From the cell containing the given text, extract its center point as (x, y) coordinate. 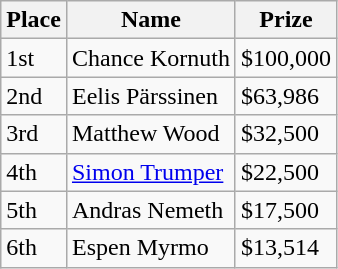
3rd (34, 134)
Chance Kornuth (150, 58)
$100,000 (286, 58)
Simon Trumper (150, 172)
$32,500 (286, 134)
Matthew Wood (150, 134)
5th (34, 210)
Eelis Pärssinen (150, 96)
$17,500 (286, 210)
6th (34, 248)
Espen Myrmo (150, 248)
Andras Nemeth (150, 210)
Prize (286, 20)
Name (150, 20)
2nd (34, 96)
1st (34, 58)
$13,514 (286, 248)
$22,500 (286, 172)
$63,986 (286, 96)
Place (34, 20)
4th (34, 172)
